Capture the cell that displays the provided text and extract its [X, Y] central coordinate. 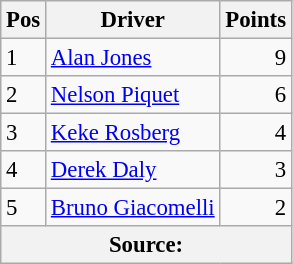
Alan Jones [133, 58]
Derek Daly [133, 170]
Pos [24, 20]
Bruno Giacomelli [133, 208]
Source: [146, 245]
6 [256, 95]
9 [256, 58]
1 [24, 58]
5 [24, 208]
Nelson Piquet [133, 95]
Points [256, 20]
Keke Rosberg [133, 133]
Driver [133, 20]
